Identify which cell holds the provided text, then report its (X, Y) central coordinate. 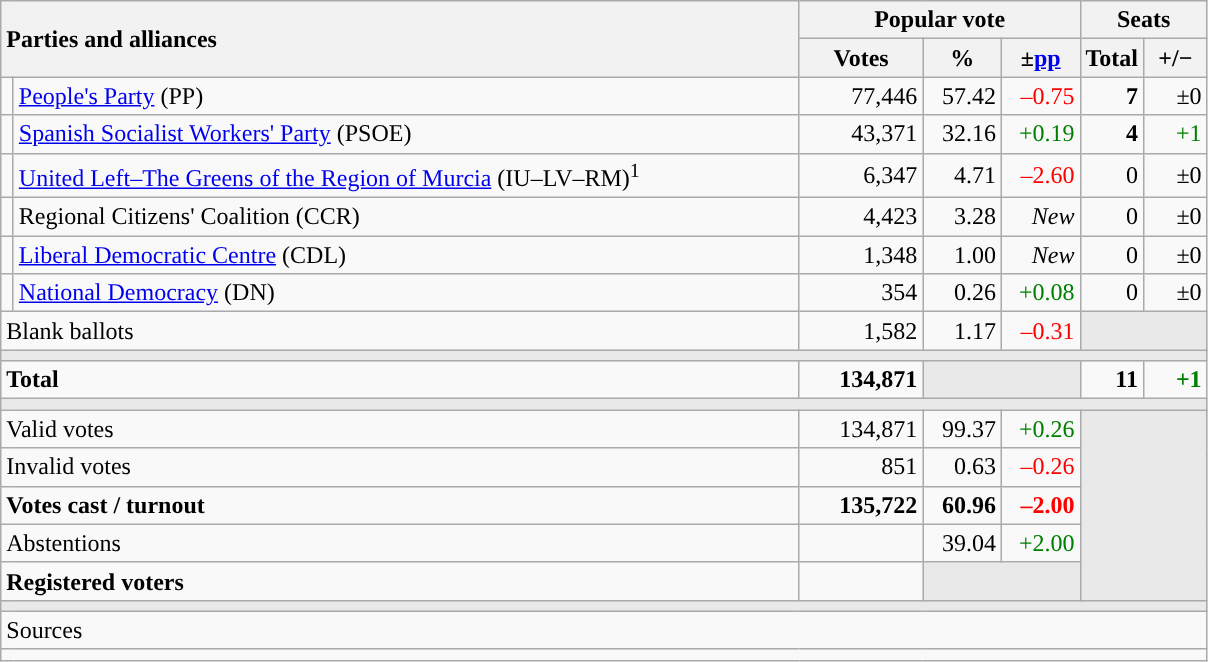
+2.00 (1040, 543)
Liberal Democratic Centre (CDL) (406, 255)
3.28 (962, 217)
Regional Citizens' Coalition (CCR) (406, 217)
60.96 (962, 505)
% (962, 58)
+/− (1176, 58)
United Left–The Greens of the Region of Murcia (IU–LV–RM)1 (406, 176)
Invalid votes (400, 467)
–2.00 (1040, 505)
Seats (1144, 20)
+0.19 (1040, 134)
39.04 (962, 543)
4 (1112, 134)
1.00 (962, 255)
354 (861, 293)
851 (861, 467)
–0.26 (1040, 467)
43,371 (861, 134)
99.37 (962, 429)
Blank ballots (400, 331)
Sources (604, 630)
Valid votes (400, 429)
+0.08 (1040, 293)
–0.75 (1040, 96)
4.71 (962, 176)
11 (1112, 380)
1,348 (861, 255)
Popular vote (940, 20)
1,582 (861, 331)
Votes (861, 58)
Abstentions (400, 543)
Registered voters (400, 581)
±pp (1040, 58)
National Democracy (DN) (406, 293)
7 (1112, 96)
0.26 (962, 293)
Spanish Socialist Workers' Party (PSOE) (406, 134)
57.42 (962, 96)
32.16 (962, 134)
77,446 (861, 96)
–0.31 (1040, 331)
People's Party (PP) (406, 96)
1.17 (962, 331)
0.63 (962, 467)
–2.60 (1040, 176)
+0.26 (1040, 429)
Votes cast / turnout (400, 505)
Parties and alliances (400, 39)
4,423 (861, 217)
135,722 (861, 505)
6,347 (861, 176)
